Scan for the cell matching the given text and deliver its (x, y) coordinate at center. 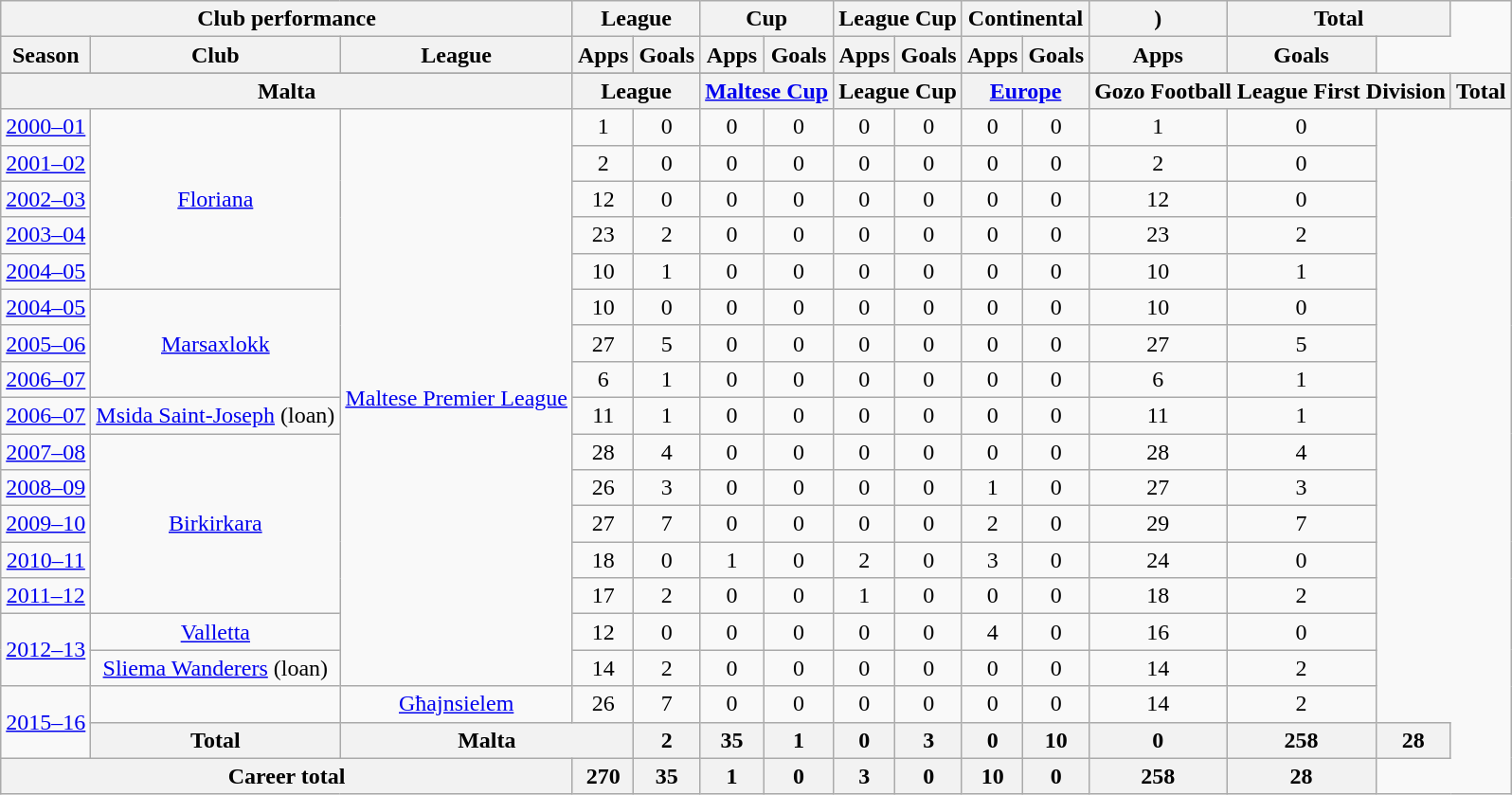
Season (45, 55)
2002–03 (45, 199)
2009–10 (45, 524)
Valletta (216, 632)
Sliema Wanderers (loan) (216, 668)
Gozo Football League First Division (1270, 91)
2015–16 (45, 722)
270 (603, 776)
2012–13 (45, 650)
Għajnsielem (457, 704)
Career total (287, 776)
) (1158, 19)
Cup (767, 19)
Maltese Cup (767, 91)
Club (216, 55)
29 (1158, 524)
Club performance (287, 19)
Marsaxlokk (216, 343)
2008–09 (45, 488)
2003–04 (45, 235)
17 (603, 596)
2001–02 (45, 163)
Msida Saint-Joseph (loan) (216, 415)
Europe (1025, 91)
Continental (1025, 19)
24 (1158, 560)
2000–01 (45, 127)
Birkirkara (216, 524)
Floriana (216, 199)
16 (1158, 632)
Maltese Premier League (457, 398)
2007–08 (45, 452)
2011–12 (45, 596)
2010–11 (45, 560)
2005–06 (45, 343)
